Pinpoint the cell where the given text exists, returning its [X, Y] midpoint coordinate. 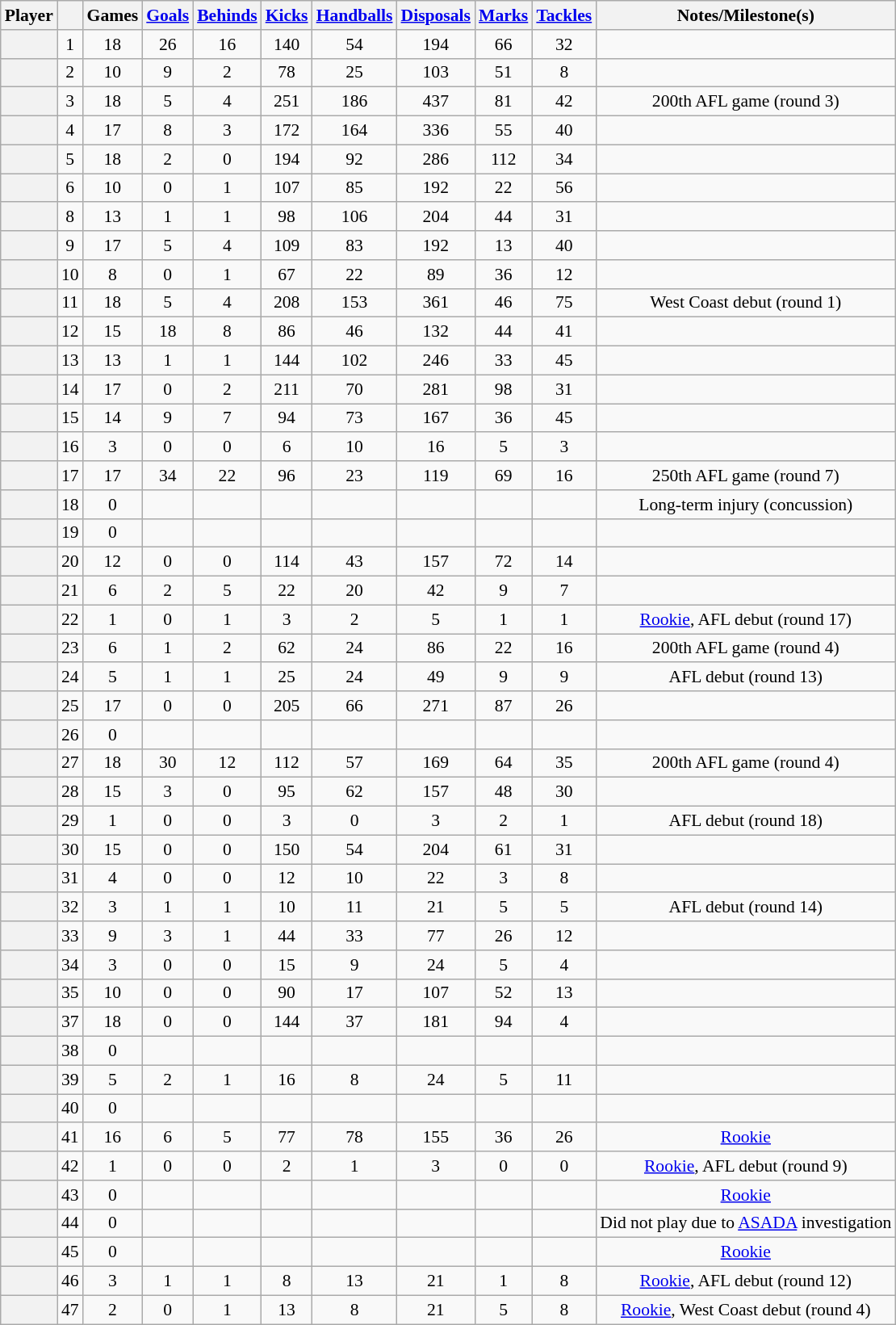
172 [287, 131]
95 [287, 792]
361 [436, 303]
51 [504, 73]
106 [355, 217]
52 [504, 993]
27 [70, 763]
167 [436, 418]
Rookie, AFL debut (round 17) [746, 619]
39 [70, 1080]
73 [355, 418]
186 [355, 102]
Marks [504, 15]
Games [113, 15]
181 [436, 1022]
38 [70, 1051]
75 [563, 303]
Rookie, AFL debut (round 9) [746, 1166]
164 [355, 131]
140 [287, 44]
150 [287, 849]
70 [355, 389]
102 [355, 361]
Disposals [436, 15]
61 [504, 849]
114 [287, 562]
437 [436, 102]
West Coast debut (round 1) [746, 303]
72 [504, 562]
69 [504, 476]
271 [436, 706]
250th AFL game (round 7) [746, 476]
Did not play due to ASADA investigation [746, 1223]
Handballs [355, 15]
AFL debut (round 13) [746, 677]
Rookie, West Coast debut (round 4) [746, 1310]
Kicks [287, 15]
55 [504, 131]
49 [436, 677]
211 [287, 389]
132 [436, 332]
85 [355, 188]
208 [287, 303]
109 [287, 245]
28 [70, 792]
336 [436, 131]
251 [287, 102]
103 [436, 73]
AFL debut (round 14) [746, 908]
47 [70, 1310]
67 [287, 275]
83 [355, 245]
200th AFL game (round 3) [746, 102]
155 [436, 1138]
64 [504, 763]
Player [29, 15]
57 [355, 763]
90 [287, 993]
96 [287, 476]
87 [504, 706]
Long-term injury (concussion) [746, 505]
56 [563, 188]
Rookie, AFL debut (round 12) [746, 1281]
153 [355, 303]
81 [504, 102]
119 [436, 476]
AFL debut (round 18) [746, 821]
19 [70, 533]
246 [436, 361]
Goals [168, 15]
281 [436, 389]
Tackles [563, 15]
Behinds [228, 15]
169 [436, 763]
205 [287, 706]
89 [436, 275]
286 [436, 159]
92 [355, 159]
29 [70, 821]
48 [504, 792]
Notes/Milestone(s) [746, 15]
